Determine the [X, Y] coordinate at the center of the cell enclosing the given text.  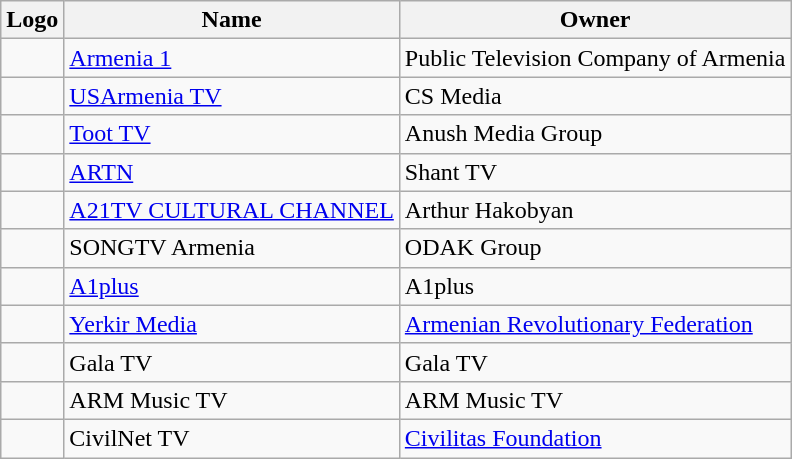
USArmenia TV [232, 96]
Public Television Company of Armenia [595, 58]
ODAK Group [595, 248]
Armenia 1 [232, 58]
Owner [595, 20]
CivilNet TV [232, 438]
Anush Media Group [595, 134]
SONGTV Armenia [232, 248]
Civilitas Foundation [595, 438]
Toot TV [232, 134]
Name [232, 20]
Shant TV [595, 172]
Yerkir Media [232, 324]
Armenian Revolutionary Federation [595, 324]
Arthur Hakobyan [595, 210]
A21TV CULTURAL CHANNEL [232, 210]
Logo [32, 20]
ARTN [232, 172]
CS Media [595, 96]
